Scan for the cell matching the given text and deliver its (X, Y) coordinate at center. 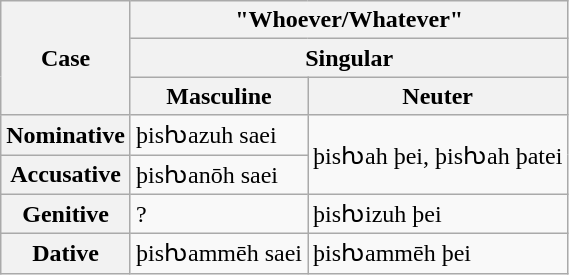
þisƕah þei, þisƕah þatei (438, 154)
Dative (66, 254)
þisƕizuh þei (438, 214)
Genitive (66, 214)
Neuter (438, 96)
þisƕammēh þei (438, 254)
"Whoever/Whatever" (348, 20)
Singular (348, 58)
þisƕammēh saei (218, 254)
Case (66, 58)
Accusative (66, 174)
þisƕazuh saei (218, 135)
Masculine (218, 96)
þisƕanōh saei (218, 174)
? (218, 214)
Nominative (66, 135)
